Identify which cell holds the provided text, then report its [x, y] central coordinate. 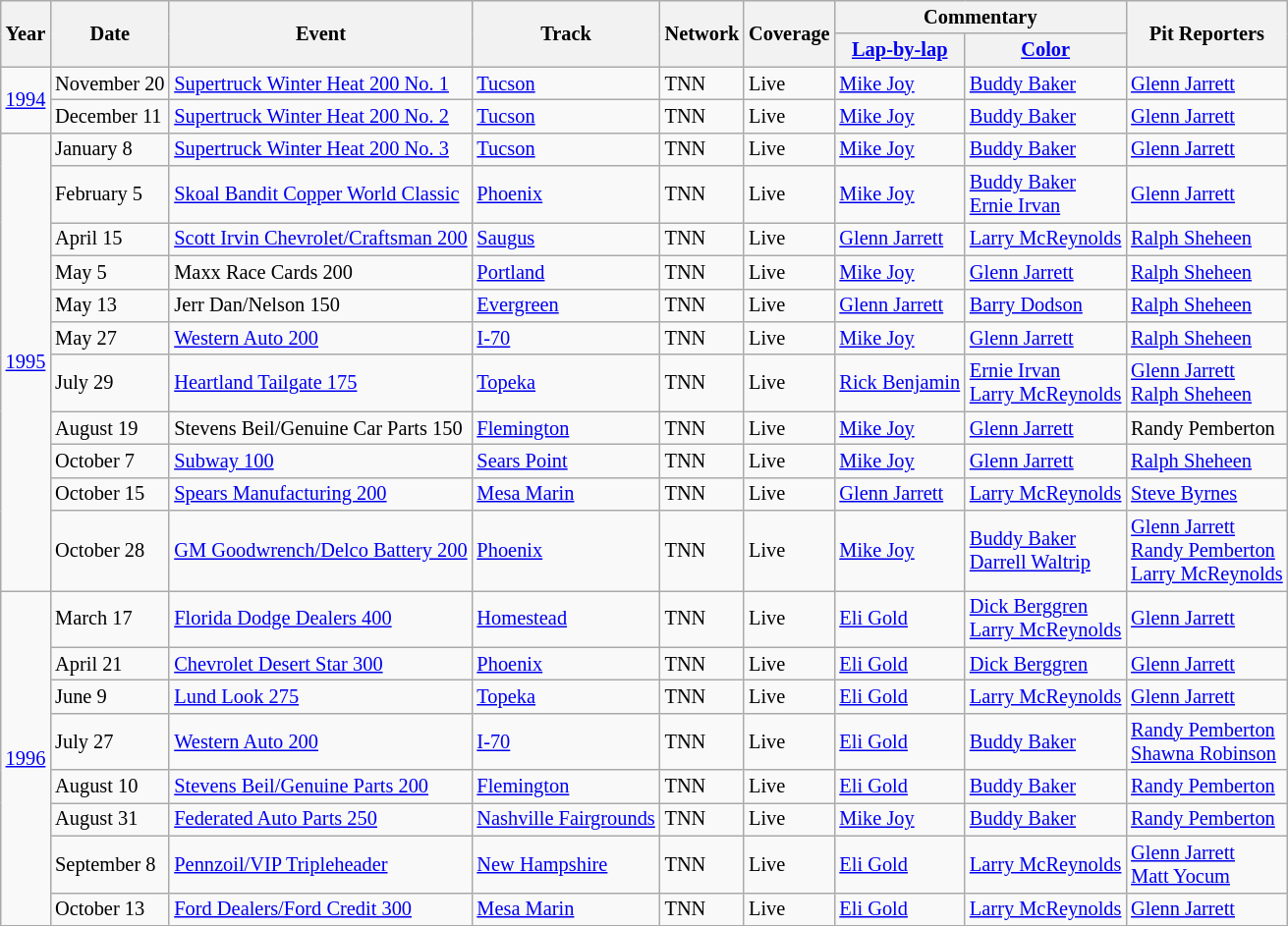
Event [320, 33]
Date [110, 33]
October 7 [110, 461]
May 13 [110, 305]
Ford Dealers/Ford Credit 300 [320, 909]
Florida Dodge Dealers 400 [320, 619]
November 20 [110, 83]
Supertruck Winter Heat 200 No. 1 [320, 83]
Randy PembertonShawna Robinson [1206, 741]
Jerr Dan/Nelson 150 [320, 305]
Pennzoil/VIP Tripleheader [320, 864]
March 17 [110, 619]
May 27 [110, 338]
Buddy BakerDarrell Waltrip [1045, 551]
October 15 [110, 494]
December 11 [110, 116]
Color [1045, 50]
Homestead [566, 619]
September 8 [110, 864]
Federated Auto Parts 250 [320, 819]
October 13 [110, 909]
Lund Look 275 [320, 696]
Dick BerggrenLarry McReynolds [1045, 619]
Steve Byrnes [1206, 494]
Glenn JarrettRandy PembertonLarry McReynolds [1206, 551]
Ernie IrvanLarry McReynolds [1045, 383]
Evergreen [566, 305]
Subway 100 [320, 461]
Stevens Beil/Genuine Car Parts 150 [320, 428]
Skoal Bandit Copper World Classic [320, 194]
Buddy BakerErnie Irvan [1045, 194]
Dick Berggren [1045, 664]
GM Goodwrench/Delco Battery 200 [320, 551]
Commentary [980, 17]
Barry Dodson [1045, 305]
Nashville Fairgrounds [566, 819]
May 5 [110, 272]
Track [566, 33]
October 28 [110, 551]
New Hampshire [566, 864]
Saugus [566, 239]
Scott Irvin Chevrolet/Craftsman 200 [320, 239]
Sears Point [566, 461]
1995 [26, 361]
August 31 [110, 819]
Spears Manufacturing 200 [320, 494]
Supertruck Winter Heat 200 No. 3 [320, 149]
Coverage [789, 33]
Heartland Tailgate 175 [320, 383]
April 15 [110, 239]
Glenn JarrettRalph Sheheen [1206, 383]
1994 [26, 100]
August 10 [110, 787]
Portland [566, 272]
July 27 [110, 741]
June 9 [110, 696]
Rick Benjamin [900, 383]
Maxx Race Cards 200 [320, 272]
April 21 [110, 664]
Pit Reporters [1206, 33]
Stevens Beil/Genuine Parts 200 [320, 787]
Year [26, 33]
Supertruck Winter Heat 200 No. 2 [320, 116]
Network [702, 33]
February 5 [110, 194]
August 19 [110, 428]
Chevrolet Desert Star 300 [320, 664]
January 8 [110, 149]
Glenn Jarrett Matt Yocum [1206, 864]
Lap-by-lap [900, 50]
1996 [26, 758]
July 29 [110, 383]
